Capture the cell that displays the provided text and extract its (X, Y) central coordinate. 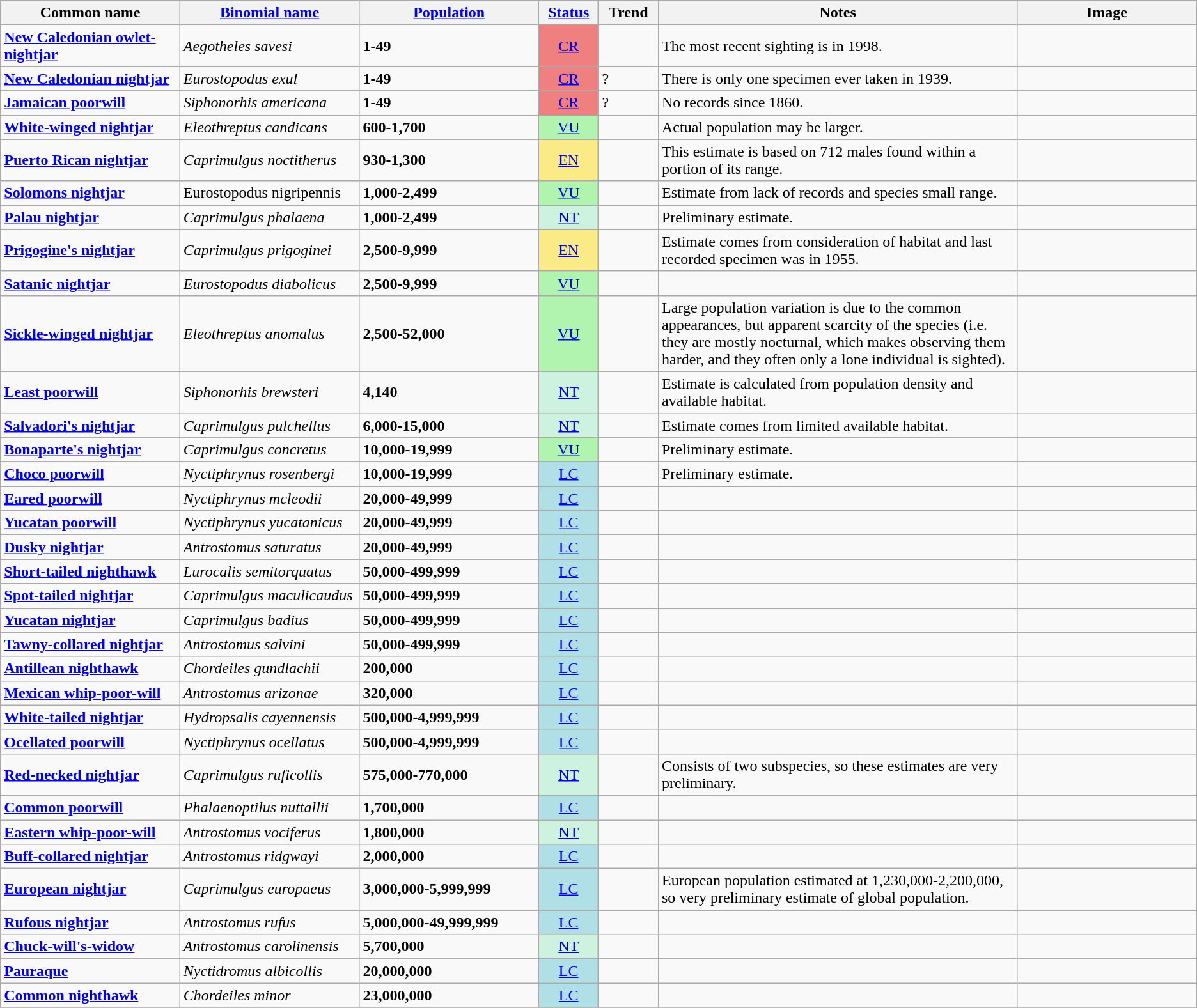
Caprimulgus pulchellus (270, 425)
Eurostopodus diabolicus (270, 283)
Population (449, 13)
Antillean nighthawk (91, 669)
Caprimulgus phalaena (270, 217)
2,500-52,000 (449, 334)
Satanic nightjar (91, 283)
1,700,000 (449, 807)
20,000,000 (449, 971)
Binomial name (270, 13)
Siphonorhis brewsteri (270, 392)
4,140 (449, 392)
Nyctidromus albicollis (270, 971)
Trend (629, 13)
Eurostopodus exul (270, 79)
Ocellated poorwill (91, 741)
Prigogine's nightjar (91, 251)
320,000 (449, 693)
Bonaparte's nightjar (91, 450)
White-winged nightjar (91, 127)
Eleothreptus anomalus (270, 334)
Chordeiles gundlachii (270, 669)
Choco poorwill (91, 474)
Chuck-will's-widow (91, 947)
Yucatan poorwill (91, 523)
Caprimulgus concretus (270, 450)
White-tailed nightjar (91, 717)
Antrostomus saturatus (270, 547)
Caprimulgus europaeus (270, 890)
Common name (91, 13)
1,800,000 (449, 832)
Mexican whip-poor-will (91, 693)
European population estimated at 1,230,000-2,200,000, so very preliminary estimate of global population. (838, 890)
3,000,000-5,999,999 (449, 890)
Antrostomus arizonae (270, 693)
Caprimulgus maculicaudus (270, 596)
The most recent sighting is in 1998. (838, 46)
New Caledonian nightjar (91, 79)
Yucatan nightjar (91, 620)
Notes (838, 13)
2,000,000 (449, 857)
Least poorwill (91, 392)
Red-necked nightjar (91, 775)
Pauraque (91, 971)
Estimate is calculated from population density and available habitat. (838, 392)
Caprimulgus noctitherus (270, 160)
Antrostomus ridgwayi (270, 857)
New Caledonian owlet-nightjar (91, 46)
Nyctiphrynus yucatanicus (270, 523)
Antrostomus rufus (270, 922)
No records since 1860. (838, 103)
930-1,300 (449, 160)
Lurocalis semitorquatus (270, 571)
Sickle-winged nightjar (91, 334)
Nyctiphrynus mcleodii (270, 499)
Common nighthawk (91, 995)
Caprimulgus ruficollis (270, 775)
Nyctiphrynus rosenbergi (270, 474)
Antrostomus carolinensis (270, 947)
Status (568, 13)
Spot-tailed nightjar (91, 596)
23,000,000 (449, 995)
Caprimulgus badius (270, 620)
200,000 (449, 669)
Buff-collared nightjar (91, 857)
Estimate from lack of records and species small range. (838, 193)
Eastern whip-poor-will (91, 832)
Tawny-collared nightjar (91, 644)
Short-tailed nighthawk (91, 571)
6,000-15,000 (449, 425)
Estimate comes from consideration of habitat and last recorded specimen was in 1955. (838, 251)
Caprimulgus prigoginei (270, 251)
575,000-770,000 (449, 775)
Antrostomus salvini (270, 644)
Aegotheles savesi (270, 46)
Image (1107, 13)
Dusky nightjar (91, 547)
Nyctiphrynus ocellatus (270, 741)
Puerto Rican nightjar (91, 160)
Eurostopodus nigripennis (270, 193)
Consists of two subspecies, so these estimates are very preliminary. (838, 775)
Eared poorwill (91, 499)
This estimate is based on 712 males found within a portion of its range. (838, 160)
Common poorwill (91, 807)
There is only one specimen ever taken in 1939. (838, 79)
Actual population may be larger. (838, 127)
Phalaenoptilus nuttallii (270, 807)
Siphonorhis americana (270, 103)
Chordeiles minor (270, 995)
5,700,000 (449, 947)
Estimate comes from limited available habitat. (838, 425)
5,000,000-49,999,999 (449, 922)
Jamaican poorwill (91, 103)
Antrostomus vociferus (270, 832)
Hydropsalis cayennensis (270, 717)
European nightjar (91, 890)
Palau nightjar (91, 217)
600-1,700 (449, 127)
Salvadori's nightjar (91, 425)
Rufous nightjar (91, 922)
Eleothreptus candicans (270, 127)
Solomons nightjar (91, 193)
